Return the [x, y] coordinate for the center point of the cell that contains the specified text.  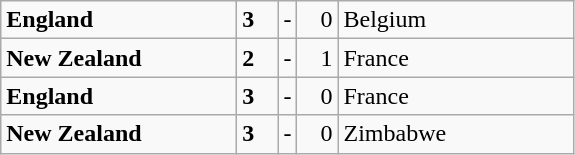
1 [318, 58]
Zimbabwe [456, 134]
Belgium [456, 20]
2 [258, 58]
